Capture the cell that displays the provided text and extract its (x, y) central coordinate. 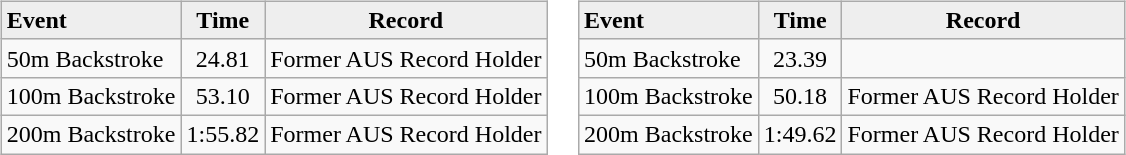
1:49.62 (800, 134)
50.18 (800, 96)
53.10 (223, 96)
24.81 (223, 58)
1:55.82 (223, 134)
23.39 (800, 58)
